Extract the [X, Y] coordinate from the center of the cell holding the provided text.  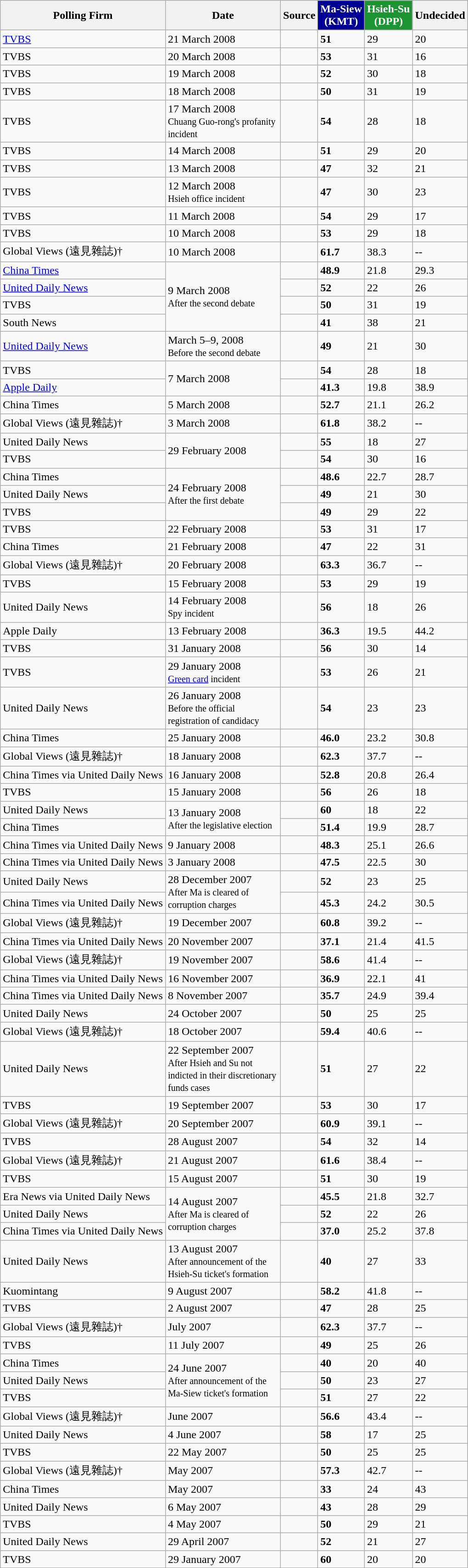
48.3 [341, 845]
Undecided [440, 16]
48.6 [341, 477]
3 January 2008 [223, 862]
20 September 2007 [223, 1124]
13 March 2008 [223, 168]
9 March 2008After the second debate [223, 296]
51.4 [341, 827]
56.6 [341, 1417]
22 May 2007 [223, 1452]
15 February 2008 [223, 584]
21 August 2007 [223, 1161]
18 January 2008 [223, 757]
28 December 2007After Ma is cleared of corruption charges [223, 892]
13 August 2007After announcement of the Hsieh-Su ticket's formation [223, 1261]
11 March 2008 [223, 216]
60.8 [341, 923]
29 January 2008Green card incident [223, 672]
24.9 [389, 996]
Ma-Siew(KMT) [341, 16]
36.9 [341, 979]
Era News via United Daily News [83, 1196]
21.4 [389, 941]
37.1 [341, 941]
45.3 [341, 902]
40.6 [389, 1032]
5 March 2008 [223, 405]
19.5 [389, 631]
16 November 2007 [223, 979]
25 January 2008 [223, 738]
19 December 2007 [223, 923]
61.6 [341, 1161]
9 January 2008 [223, 845]
20 February 2008 [223, 565]
March 5–9, 2008Before the second debate [223, 346]
15 August 2007 [223, 1179]
44.2 [440, 631]
41.4 [389, 960]
6 May 2007 [223, 1507]
4 June 2007 [223, 1435]
24 October 2007 [223, 1013]
42.7 [389, 1471]
39.1 [389, 1124]
38.4 [389, 1161]
25.2 [389, 1231]
19 March 2008 [223, 74]
29 February 2008 [223, 450]
55 [341, 442]
47.5 [341, 862]
38 [389, 322]
Polling Firm [83, 16]
23.2 [389, 738]
38.2 [389, 424]
46.0 [341, 738]
20 November 2007 [223, 941]
24 [389, 1489]
June 2007 [223, 1417]
22 February 2008 [223, 529]
20.8 [389, 775]
24.2 [389, 902]
26.2 [440, 405]
18 March 2008 [223, 91]
59.4 [341, 1032]
21.1 [389, 405]
Source [299, 16]
45.5 [341, 1196]
57.3 [341, 1471]
24 February 2008After the first debate [223, 494]
26.4 [440, 775]
29.3 [440, 270]
South News [83, 322]
17 March 2008Chuang Guo-rong's profanity incident [223, 121]
37.8 [440, 1231]
61.7 [341, 251]
22.5 [389, 862]
Kuomintang [83, 1291]
Hsieh-Su(DPP) [389, 16]
38.3 [389, 251]
22.1 [389, 979]
28 August 2007 [223, 1142]
11 July 2007 [223, 1346]
39.4 [440, 996]
48.9 [341, 270]
30.5 [440, 902]
58.2 [341, 1291]
32.7 [440, 1196]
18 October 2007 [223, 1032]
19.9 [389, 827]
21 March 2008 [223, 39]
41.3 [341, 387]
43.4 [389, 1417]
Date [223, 16]
12 March 2008Hsieh office incident [223, 192]
22 September 2007After Hsieh and Su not indicted in their discretionary funds cases [223, 1069]
26.6 [440, 845]
39.2 [389, 923]
37.0 [341, 1231]
29 January 2007 [223, 1559]
58.6 [341, 960]
3 March 2008 [223, 424]
2 August 2007 [223, 1308]
24 June 2007After announcement of the Ma-Siew ticket's formation [223, 1380]
14 February 2008Spy incident [223, 607]
7 March 2008 [223, 378]
20 March 2008 [223, 56]
41.8 [389, 1291]
13 February 2008 [223, 631]
16 January 2008 [223, 775]
30.8 [440, 738]
8 November 2007 [223, 996]
4 May 2007 [223, 1524]
19 November 2007 [223, 960]
38.9 [440, 387]
36.7 [389, 565]
61.8 [341, 424]
15 January 2008 [223, 792]
14 March 2008 [223, 151]
63.3 [341, 565]
58 [341, 1435]
13 January 2008After the legislative election [223, 818]
29 April 2007 [223, 1541]
21 February 2008 [223, 546]
60.9 [341, 1124]
July 2007 [223, 1327]
52.8 [341, 775]
36.3 [341, 631]
9 August 2007 [223, 1291]
14 August 2007After Ma is cleared of corruption charges [223, 1214]
22.7 [389, 477]
35.7 [341, 996]
41.5 [440, 941]
25.1 [389, 845]
19.8 [389, 387]
31 January 2008 [223, 648]
19 September 2007 [223, 1105]
52.7 [341, 405]
26 January 2008Before the official registration of candidacy [223, 708]
